Capture the cell that displays the provided text and extract its (X, Y) central coordinate. 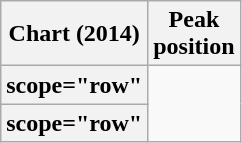
Chart (2014) (74, 34)
Peakposition (194, 34)
